Return [x, y] of the center of cell containing provided text 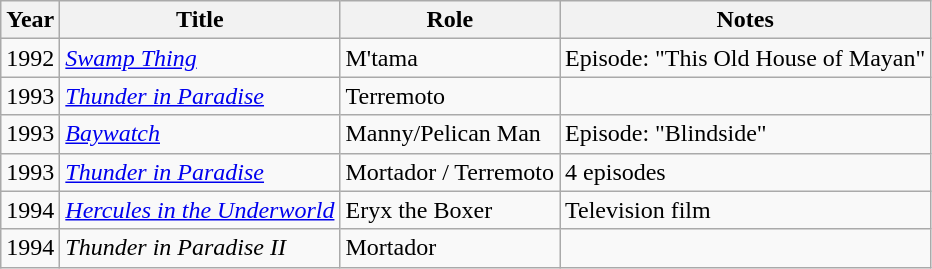
Mortador [450, 248]
Thunder in Paradise II [200, 248]
Baywatch [200, 134]
Hercules in the Underworld [200, 210]
Episode: "Blindside" [746, 134]
Swamp Thing [200, 58]
Mortador / Terremoto [450, 172]
Manny/Pelican Man [450, 134]
Role [450, 20]
Episode: "This Old House of Mayan" [746, 58]
Terremoto [450, 96]
1992 [30, 58]
4 episodes [746, 172]
Year [30, 20]
Notes [746, 20]
Title [200, 20]
Television film [746, 210]
M'tama [450, 58]
Eryx the Boxer [450, 210]
